Pinpoint the cell where the given text exists, returning its [X, Y] midpoint coordinate. 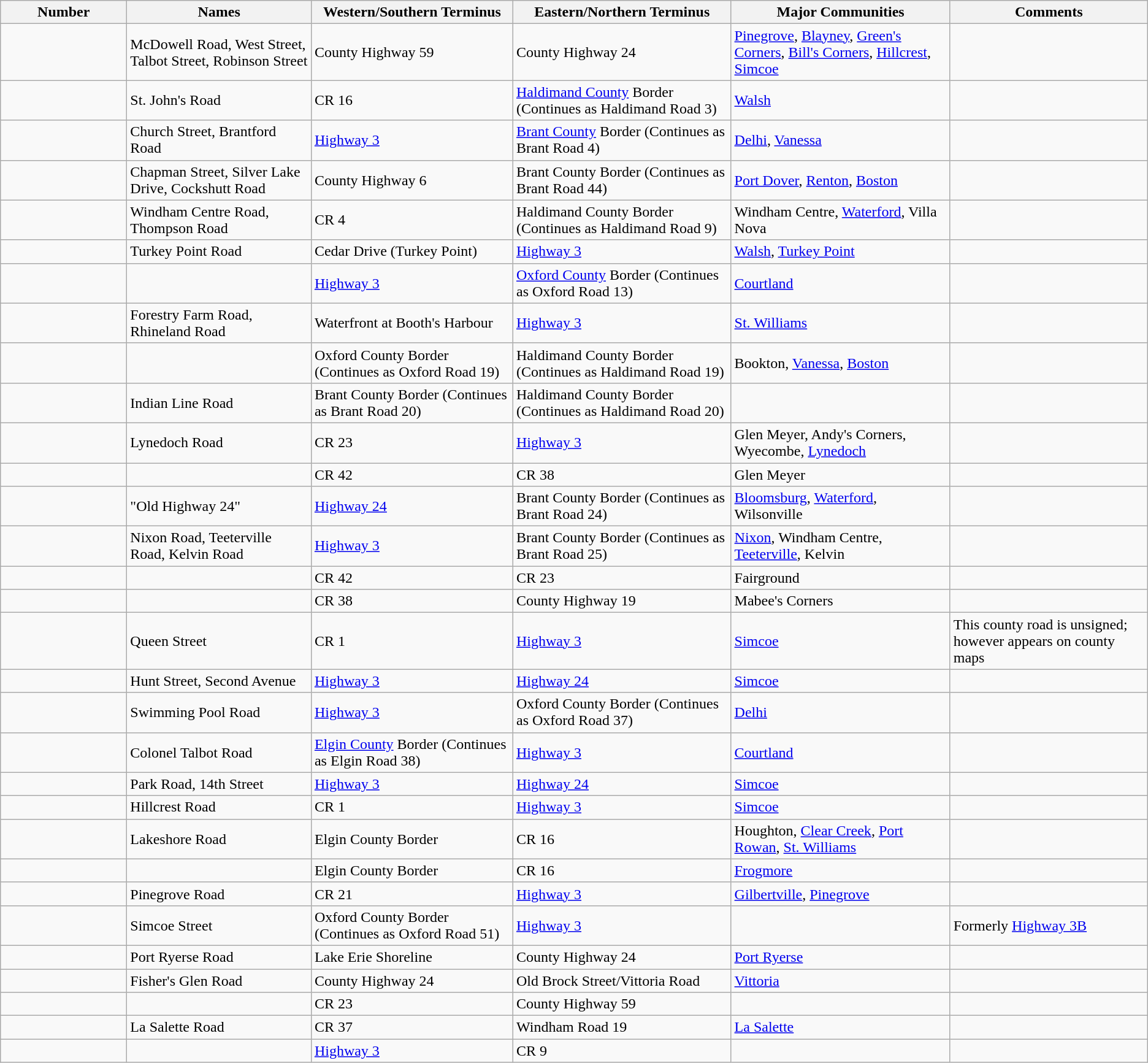
Port Ryerse Road [220, 957]
This county road is unsigned; however appears on county maps [1049, 641]
CR 9 [622, 1051]
"Old Highway 24" [220, 507]
Brant County Border (Continues as Brant Road 44) [622, 180]
Queen Street [220, 641]
Lakeshore Road [220, 839]
Fisher's Glen Road [220, 981]
Old Brock Street/Vittoria Road [622, 981]
Oxford County Border (Continues as Oxford Road 51) [412, 925]
Glen Meyer [840, 474]
Names [220, 12]
Comments [1049, 12]
St. John's Road [220, 101]
La Salette Road [220, 1027]
Hillcrest Road [220, 807]
Hunt Street, Second Avenue [220, 681]
Church Street, Brantford Road [220, 140]
Lake Erie Shoreline [412, 957]
Port Dover, Renton, Boston [840, 180]
Pinegrove, Blayney, Green's Corners, Bill's Corners, Hillcrest, Simcoe [840, 52]
Colonel Talbot Road [220, 752]
Walsh [840, 101]
Gilbertville, Pinegrove [840, 894]
Eastern/Northern Terminus [622, 12]
Delhi [840, 713]
Port Ryerse [840, 957]
Number [64, 12]
McDowell Road, West Street, Talbot Street, Robinson Street [220, 52]
Haldimand County Border (Continues as Haldimand Road 9) [622, 220]
CR 21 [412, 894]
La Salette [840, 1027]
Oxford County Border (Continues as Oxford Road 13) [622, 283]
Brant County Border (Continues as Brant Road 25) [622, 546]
Brant County Border (Continues as Brant Road 4) [622, 140]
St. Williams [840, 323]
Brant County Border (Continues as Brant Road 24) [622, 507]
Swimming Pool Road [220, 713]
Fairground [840, 578]
Waterfront at Booth's Harbour [412, 323]
Indian Line Road [220, 402]
Cedar Drive (Turkey Point) [412, 251]
Nixon, Windham Centre, Teeterville, Kelvin [840, 546]
Forestry Farm Road, Rhineland Road [220, 323]
Brant County Border (Continues as Brant Road 20) [412, 402]
CR 37 [412, 1027]
Turkey Point Road [220, 251]
Mabee's Corners [840, 601]
Bloomsburg, Waterford, Wilsonville [840, 507]
Chapman Street, Silver Lake Drive, Cockshutt Road [220, 180]
Haldimand County Border (Continues as Haldimand Road 20) [622, 402]
Windham Centre, Waterford, Villa Nova [840, 220]
Glen Meyer, Andy's Corners, Wyecombe, Lynedoch [840, 443]
Frogmore [840, 870]
Formerly Highway 3B [1049, 925]
Major Communities [840, 12]
Western/Southern Terminus [412, 12]
Lynedoch Road [220, 443]
Oxford County Border (Continues as Oxford Road 19) [412, 363]
Delhi, Vanessa [840, 140]
Windham Road 19 [622, 1027]
Oxford County Border (Continues as Oxford Road 37) [622, 713]
County Highway 6 [412, 180]
County Highway 19 [622, 601]
Pinegrove Road [220, 894]
CR 4 [412, 220]
Haldimand County Border (Continues as Haldimand Road 3) [622, 101]
Walsh, Turkey Point [840, 251]
Park Road, 14th Street [220, 784]
Simcoe Street [220, 925]
Vittoria [840, 981]
Windham Centre Road, Thompson Road [220, 220]
Haldimand County Border (Continues as Haldimand Road 19) [622, 363]
Bookton, Vanessa, Boston [840, 363]
Elgin County Border (Continues as Elgin Road 38) [412, 752]
Houghton, Clear Creek, Port Rowan, St. Williams [840, 839]
Nixon Road, Teeterville Road, Kelvin Road [220, 546]
